Provide the (x, y) coordinate of the cell's center where the given text is located.  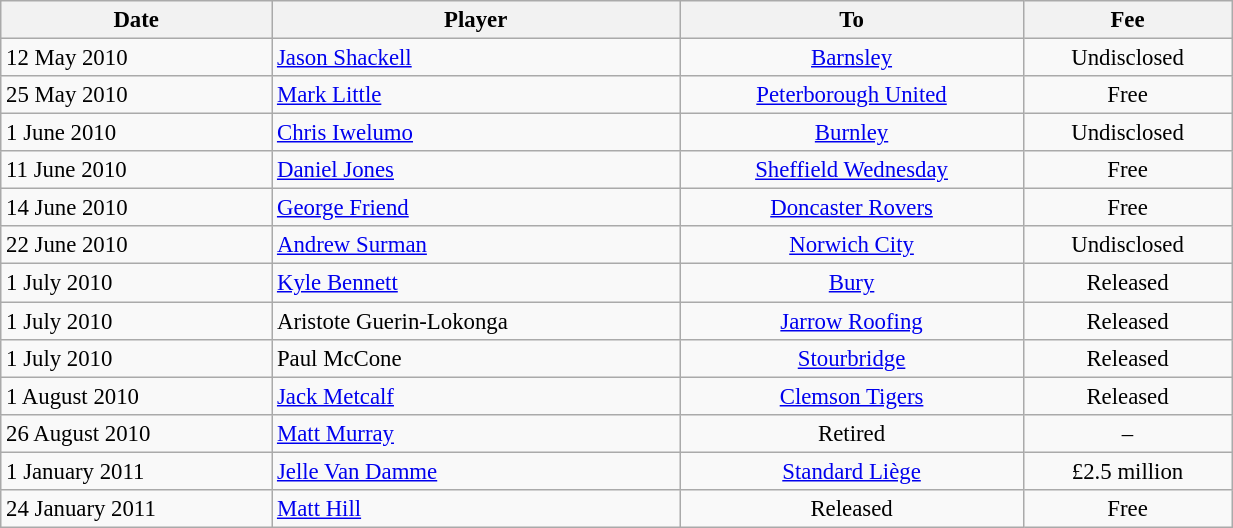
26 August 2010 (136, 433)
12 May 2010 (136, 58)
25 May 2010 (136, 95)
Player (476, 20)
Stourbridge (852, 358)
To (852, 20)
Mark Little (476, 95)
11 June 2010 (136, 170)
Peterborough United (852, 95)
22 June 2010 (136, 245)
Chris Iwelumo (476, 133)
Daniel Jones (476, 170)
£2.5 million (1127, 471)
Sheffield Wednesday (852, 170)
Barnsley (852, 58)
1 June 2010 (136, 133)
Doncaster Rovers (852, 208)
1 January 2011 (136, 471)
Standard Liège (852, 471)
Andrew Surman (476, 245)
Jarrow Roofing (852, 321)
Norwich City (852, 245)
George Friend (476, 208)
14 June 2010 (136, 208)
Fee (1127, 20)
Matt Murray (476, 433)
Aristote Guerin-Lokonga (476, 321)
Jason Shackell (476, 58)
Jelle Van Damme (476, 471)
Burnley (852, 133)
Bury (852, 283)
Date (136, 20)
Retired (852, 433)
1 August 2010 (136, 396)
Clemson Tigers (852, 396)
24 January 2011 (136, 509)
Matt Hill (476, 509)
Paul McCone (476, 358)
Jack Metcalf (476, 396)
Kyle Bennett (476, 283)
– (1127, 433)
